Return (x, y) of the center of cell containing provided text 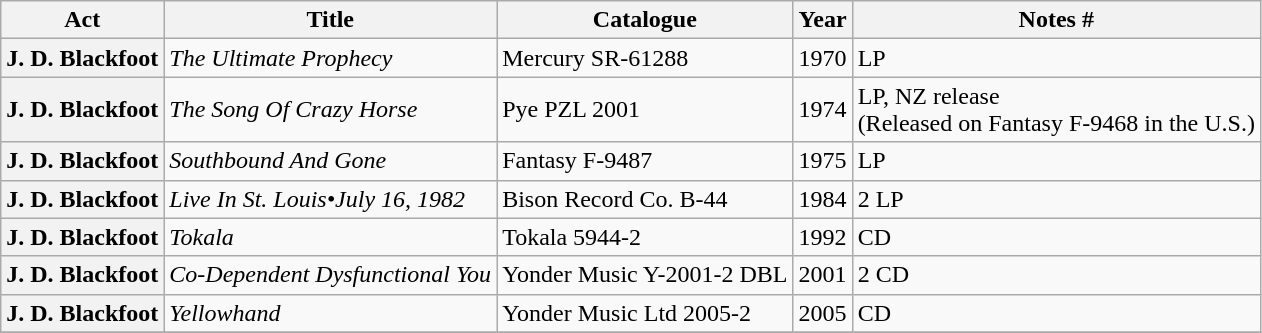
Bison Record Co. B-44 (645, 199)
Yonder Music Ltd 2005-2 (645, 313)
1984 (822, 199)
Southbound And Gone (330, 161)
1975 (822, 161)
The Ultimate Prophecy (330, 58)
Notes # (1056, 20)
Mercury SR-61288 (645, 58)
Title (330, 20)
Act (82, 20)
The Song Of Crazy Horse (330, 110)
2001 (822, 275)
1974 (822, 110)
Co-Dependent Dysfunctional You (330, 275)
1992 (822, 237)
LP, NZ release(Released on Fantasy F-9468 in the U.S.) (1056, 110)
Pye PZL 2001 (645, 110)
Year (822, 20)
Yellowhand (330, 313)
2005 (822, 313)
Fantasy F-9487 (645, 161)
Yonder Music Y-2001-2 DBL (645, 275)
2 LP (1056, 199)
2 CD (1056, 275)
Tokala 5944-2 (645, 237)
1970 (822, 58)
Tokala (330, 237)
Catalogue (645, 20)
Live In St. Louis•July 16, 1982 (330, 199)
